Provide the [x, y] coordinate of the cell's center where the given text is located.  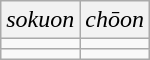
chōon [115, 20]
sokuon [40, 20]
